Return (X, Y) of the center of cell containing provided text 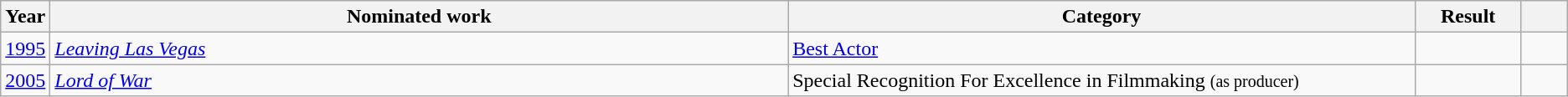
Category (1102, 17)
2005 (25, 80)
Result (1467, 17)
Leaving Las Vegas (419, 48)
1995 (25, 48)
Year (25, 17)
Special Recognition For Excellence in Filmmaking (as producer) (1102, 80)
Best Actor (1102, 48)
Nominated work (419, 17)
Lord of War (419, 80)
